From the cell containing the given text, extract its center point as [X, Y] coordinate. 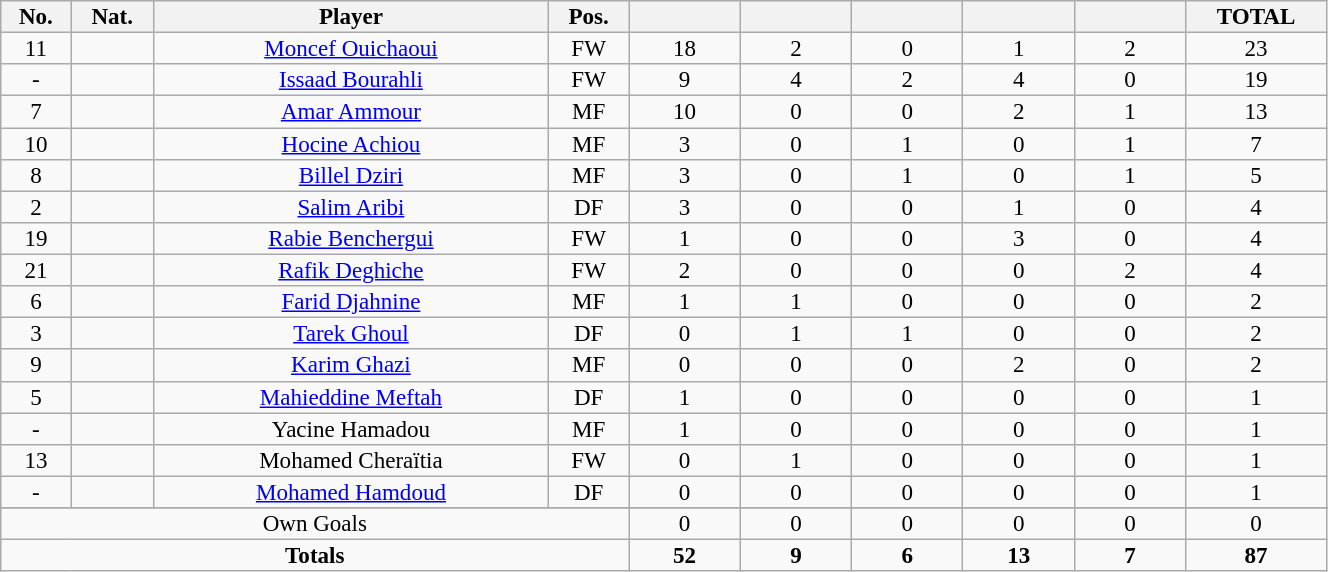
Rabie Benchergui [350, 239]
8 [36, 176]
Totals [315, 556]
No. [36, 17]
Amar Ammour [350, 112]
Karim Ghazi [350, 366]
21 [36, 271]
87 [1256, 556]
Mahieddine Meftah [350, 397]
Tarek Ghoul [350, 334]
Moncef Ouichaoui [350, 49]
Yacine Hamadou [350, 429]
52 [684, 556]
Issaad Bourahli [350, 80]
Player [350, 17]
Salim Aribi [350, 207]
23 [1256, 49]
Rafik Deghiche [350, 271]
18 [684, 49]
Nat. [112, 17]
Hocine Achiou [350, 144]
Mohamed Cheraïtia [350, 461]
TOTAL [1256, 17]
Billel Dziri [350, 176]
Own Goals [315, 524]
Mohamed Hamdoud [350, 492]
Pos. [588, 17]
11 [36, 49]
Farid Djahnine [350, 302]
